Detect which cell encompasses the target text, then output its [x, y] center coordinate. 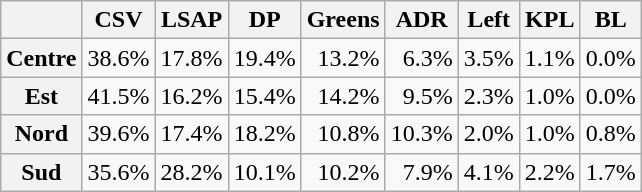
LSAP [192, 20]
DP [264, 20]
2.0% [488, 134]
38.6% [118, 58]
14.2% [343, 96]
35.6% [118, 172]
Nord [42, 134]
39.6% [118, 134]
Greens [343, 20]
28.2% [192, 172]
KPL [550, 20]
10.2% [343, 172]
1.7% [610, 172]
Sud [42, 172]
10.1% [264, 172]
2.2% [550, 172]
3.5% [488, 58]
16.2% [192, 96]
7.9% [422, 172]
4.1% [488, 172]
CSV [118, 20]
0.8% [610, 134]
BL [610, 20]
6.3% [422, 58]
Centre [42, 58]
19.4% [264, 58]
ADR [422, 20]
1.1% [550, 58]
2.3% [488, 96]
17.4% [192, 134]
10.8% [343, 134]
Left [488, 20]
15.4% [264, 96]
18.2% [264, 134]
41.5% [118, 96]
10.3% [422, 134]
17.8% [192, 58]
9.5% [422, 96]
13.2% [343, 58]
Est [42, 96]
